Capture the cell that displays the provided text and extract its (x, y) central coordinate. 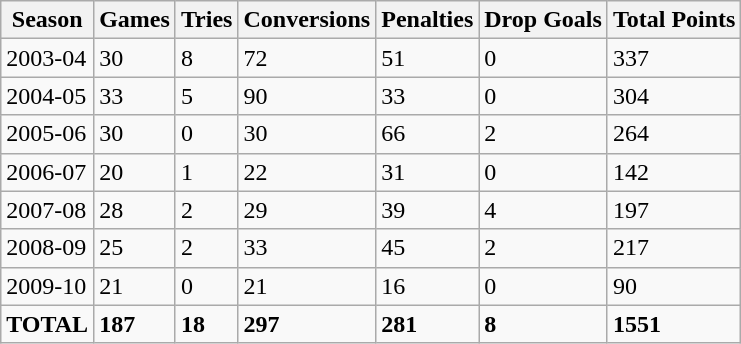
Games (135, 20)
45 (428, 248)
Drop Goals (544, 20)
29 (307, 210)
304 (674, 96)
1 (206, 172)
2007-08 (48, 210)
51 (428, 58)
TOTAL (48, 324)
16 (428, 286)
2009-10 (48, 286)
2004-05 (48, 96)
Penalties (428, 20)
18 (206, 324)
Season (48, 20)
72 (307, 58)
Tries (206, 20)
1551 (674, 324)
337 (674, 58)
25 (135, 248)
Conversions (307, 20)
20 (135, 172)
39 (428, 210)
2003-04 (48, 58)
2006-07 (48, 172)
281 (428, 324)
142 (674, 172)
31 (428, 172)
66 (428, 134)
197 (674, 210)
297 (307, 324)
Total Points (674, 20)
28 (135, 210)
2005-06 (48, 134)
22 (307, 172)
2008-09 (48, 248)
264 (674, 134)
187 (135, 324)
4 (544, 210)
217 (674, 248)
5 (206, 96)
